From the cell containing the given text, extract its center point as (x, y) coordinate. 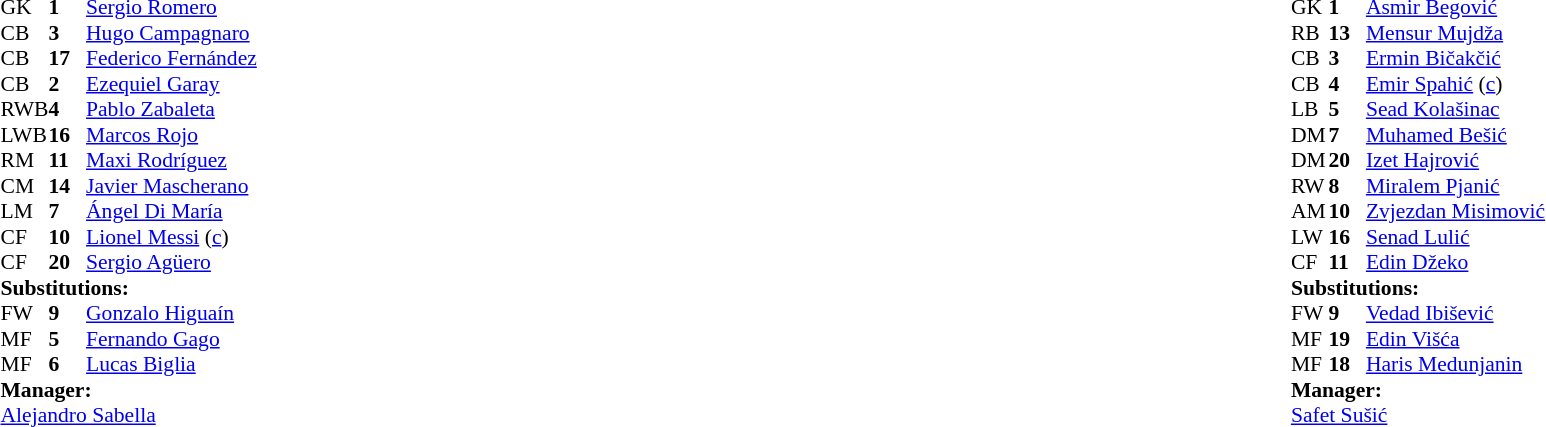
Edin Džeko (1456, 263)
Hugo Campagnaro (172, 33)
Gonzalo Higuaín (172, 313)
Senad Lulić (1456, 237)
6 (67, 365)
Muhamed Bešić (1456, 135)
LW (1310, 237)
AM (1310, 211)
Ermin Bičakčić (1456, 59)
LWB (24, 135)
Fernando Gago (172, 339)
Marcos Rojo (172, 135)
2 (67, 84)
Lionel Messi (c) (172, 237)
Federico Fernández (172, 59)
Zvjezdan Misimović (1456, 211)
Miralem Pjanić (1456, 186)
Ezequiel Garay (172, 84)
Edin Višća (1456, 339)
RW (1310, 186)
Izet Hajrović (1456, 161)
8 (1347, 186)
Sergio Agüero (172, 263)
CM (24, 186)
Javier Mascherano (172, 186)
Lucas Biglia (172, 365)
17 (67, 59)
LB (1310, 109)
Pablo Zabaleta (172, 109)
Ángel Di María (172, 211)
LM (24, 211)
Mensur Mujdža (1456, 33)
RM (24, 161)
19 (1347, 339)
RB (1310, 33)
Maxi Rodríguez (172, 161)
13 (1347, 33)
18 (1347, 365)
RWB (24, 109)
Vedad Ibišević (1456, 313)
Emir Spahić (c) (1456, 84)
14 (67, 186)
Haris Medunjanin (1456, 365)
Sead Kolašinac (1456, 109)
